Detect which cell encompasses the target text, then output its [x, y] center coordinate. 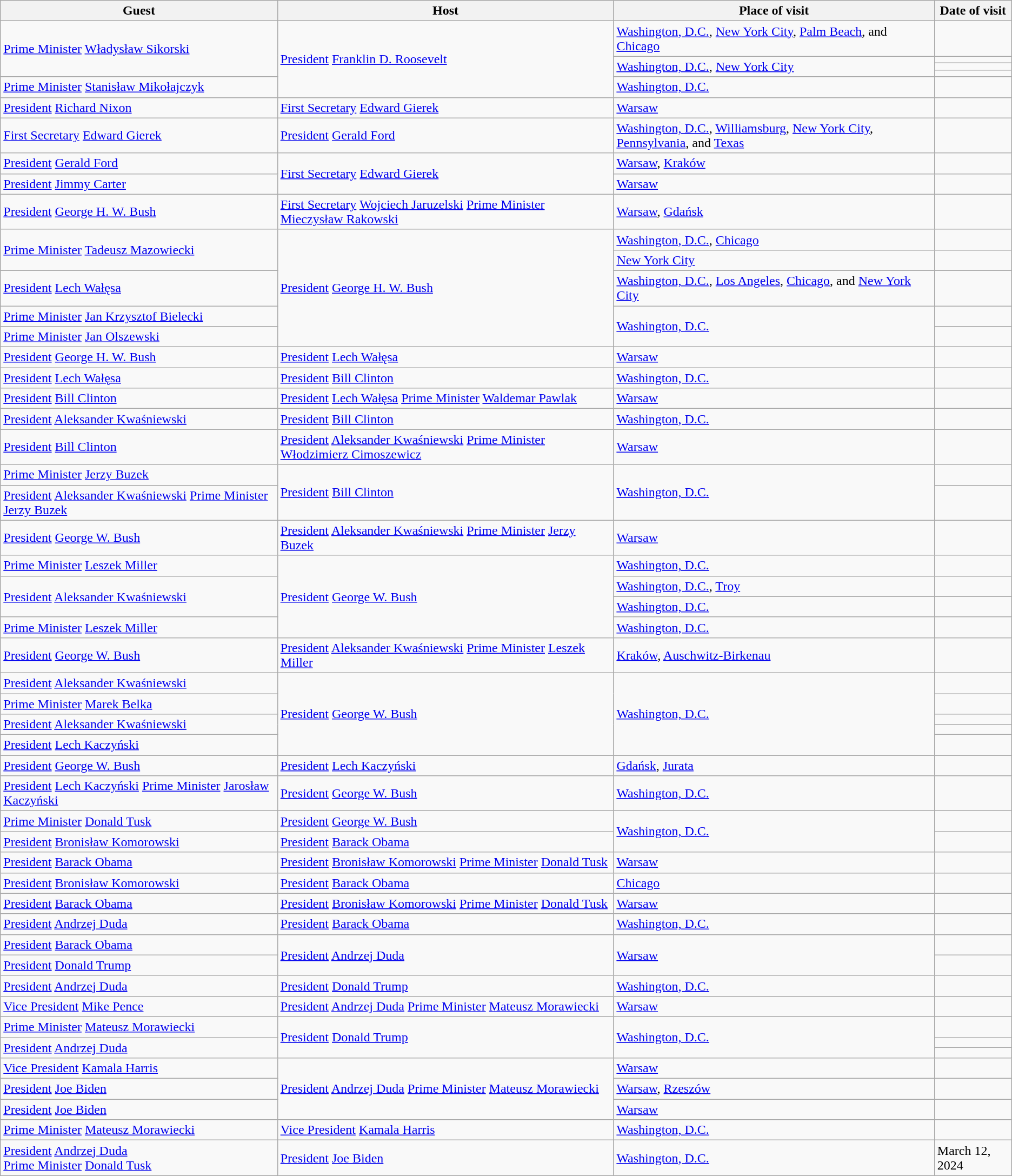
President Lech Kaczyński Prime Minister Jarosław Kaczyński [139, 794]
First Secretary Wojciech Jaruzelski Prime Minister Mieczysław Rakowski [445, 212]
Prime Minister Donald Tusk [139, 821]
President Jimmy Carter [139, 184]
President Aleksander Kwaśniewski Prime Minister Włodzimierz Cimoszewicz [445, 447]
Kraków, Auschwitz-Birkenau [774, 655]
Chicago [774, 883]
Prime Minister Stanisław Mikołajczyk [139, 87]
Washington, D.C., New York City [774, 67]
Prime Minister Tadeusz Mazowiecki [139, 250]
Prime Minister Jerzy Buzek [139, 475]
Gdańsk, Jurata [774, 766]
New York City [774, 260]
Washington, D.C., New York City, Palm Beach, and Chicago [774, 39]
Warsaw, Gdańsk [774, 212]
President Richard Nixon [139, 108]
President Andrzej Duda Prime Minister Donald Tusk [139, 1158]
Prime Minister Władysław Sikorski [139, 49]
Guest [139, 11]
Washington, D.C., Los Angeles, Chicago, and New York City [774, 288]
Washington, D.C., Troy [774, 586]
Prime Minister Marek Belka [139, 703]
Prime Minister Jan Olszewski [139, 337]
Warsaw, Rzeszów [774, 1089]
Warsaw, Kraków [774, 163]
Washington, D.C., Williamsburg, New York City, Pennsylvania, and Texas [774, 135]
Vice President Mike Pence [139, 1006]
Prime Minister Jan Krzysztof Bielecki [139, 316]
President Lech Wałęsa Prime Minister Waldemar Pawlak [445, 398]
Washington, D.C., Chicago [774, 240]
Date of visit [973, 11]
Place of visit [774, 11]
Host [445, 11]
President Franklin D. Roosevelt [445, 59]
March 12, 2024 [973, 1158]
President Aleksander Kwaśniewski Prime Minister Leszek Miller [445, 655]
